Determine the [x, y] coordinate at the center of the cell enclosing the given text.  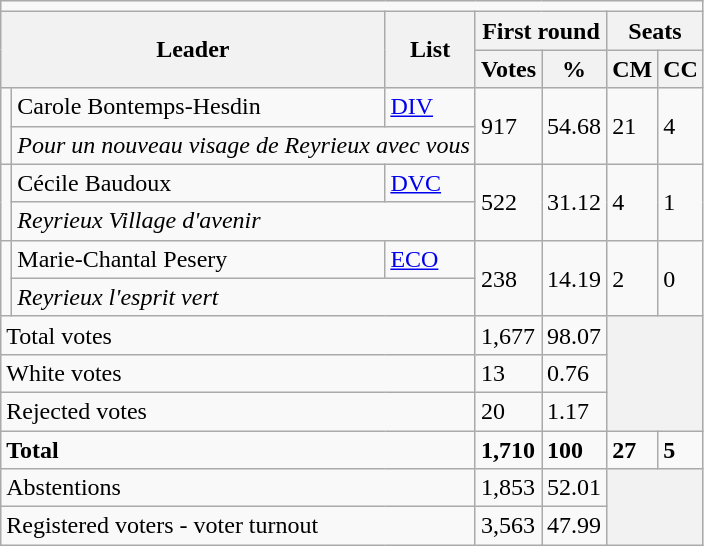
CC [681, 69]
Reyrieux l'esprit vert [244, 297]
0 [681, 278]
Pour un nouveau visage de Reyrieux avec vous [244, 145]
238 [508, 278]
DIV [430, 107]
Total votes [238, 335]
20 [508, 411]
Votes [508, 69]
Reyrieux Village d'avenir [244, 221]
Leader [193, 50]
21 [632, 126]
Rejected votes [238, 411]
White votes [238, 373]
14.19 [574, 278]
100 [574, 449]
1 [681, 202]
1.17 [574, 411]
98.07 [574, 335]
2 [632, 278]
52.01 [574, 488]
Registered voters - voter turnout [238, 526]
Marie-Chantal Pesery [198, 259]
% [574, 69]
5 [681, 449]
13 [508, 373]
31.12 [574, 202]
Seats [656, 31]
54.68 [574, 126]
ECO [430, 259]
First round [540, 31]
Total [238, 449]
0.76 [574, 373]
27 [632, 449]
522 [508, 202]
Cécile Baudoux [198, 183]
1,853 [508, 488]
DVC [430, 183]
917 [508, 126]
Abstentions [238, 488]
3,563 [508, 526]
1,677 [508, 335]
CM [632, 69]
47.99 [574, 526]
Carole Bontemps-Hesdin [198, 107]
1,710 [508, 449]
List [430, 50]
